Detect which cell encompasses the target text, then output its [X, Y] center coordinate. 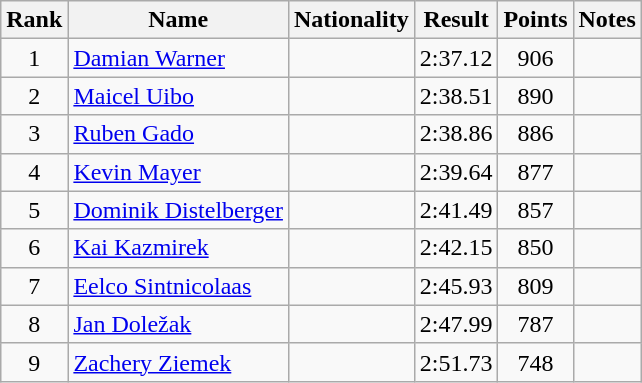
906 [536, 58]
2 [34, 96]
5 [34, 210]
Damian Warner [178, 58]
4 [34, 172]
Maicel Uibo [178, 96]
2:41.49 [456, 210]
Ruben Gado [178, 134]
Notes [607, 20]
2:42.15 [456, 248]
886 [536, 134]
Nationality [351, 20]
787 [536, 324]
748 [536, 362]
890 [536, 96]
2:51.73 [456, 362]
7 [34, 286]
6 [34, 248]
809 [536, 286]
877 [536, 172]
Rank [34, 20]
2:47.99 [456, 324]
Kevin Mayer [178, 172]
Kai Kazmirek [178, 248]
2:39.64 [456, 172]
3 [34, 134]
Zachery Ziemek [178, 362]
Name [178, 20]
857 [536, 210]
Jan Doležak [178, 324]
2:38.51 [456, 96]
850 [536, 248]
Points [536, 20]
Result [456, 20]
2:45.93 [456, 286]
2:38.86 [456, 134]
9 [34, 362]
Dominik Distelberger [178, 210]
Eelco Sintnicolaas [178, 286]
8 [34, 324]
1 [34, 58]
2:37.12 [456, 58]
